Output the [X, Y] coordinate of the center of the cell containing the given text.  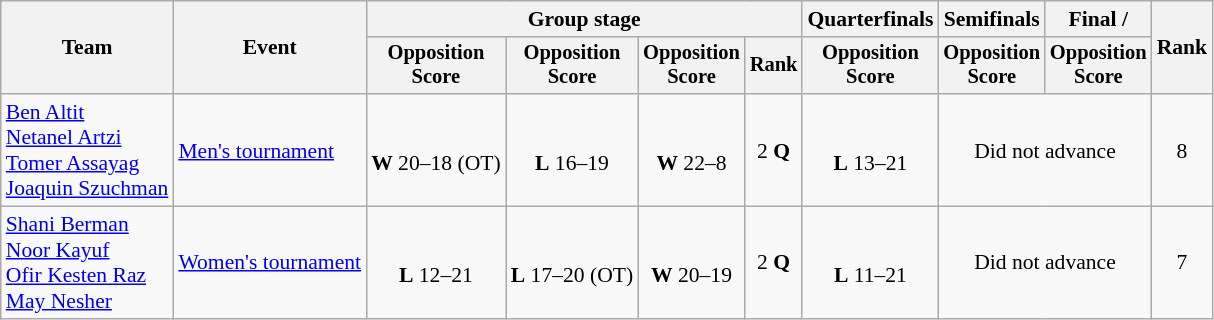
8 [1182, 150]
Shani BermanNoor KayufOfir Kesten RazMay Nesher [88, 263]
Group stage [584, 19]
Ben AltitNetanel ArtziTomer AssayagJoaquin Szuchman [88, 150]
W 22–8 [692, 150]
Team [88, 48]
L 13–21 [870, 150]
Men's tournament [270, 150]
Event [270, 48]
L 12–21 [436, 263]
L 11–21 [870, 263]
Semifinals [992, 19]
W 20–18 (OT) [436, 150]
W 20–19 [692, 263]
7 [1182, 263]
L 16–19 [572, 150]
Women's tournament [270, 263]
Quarterfinals [870, 19]
L 17–20 (OT) [572, 263]
Final / [1098, 19]
